Provide the [x, y] coordinate of the cell's center where the given text is located.  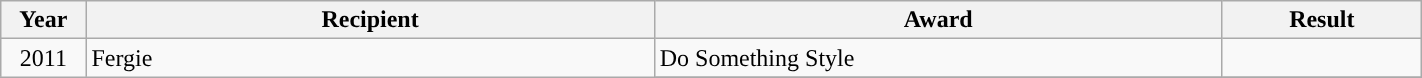
Result [1322, 20]
Year [44, 20]
Award [938, 20]
2011 [44, 58]
Fergie [370, 58]
Do Something Style [938, 58]
Recipient [370, 20]
